Search for the cell housing the specified text and yield its (X, Y) center coordinate. 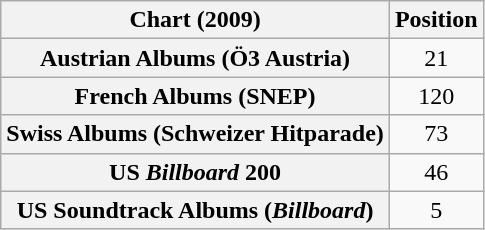
120 (436, 96)
Swiss Albums (Schweizer Hitparade) (196, 134)
46 (436, 172)
Chart (2009) (196, 20)
5 (436, 210)
US Soundtrack Albums (Billboard) (196, 210)
21 (436, 58)
US Billboard 200 (196, 172)
Position (436, 20)
73 (436, 134)
French Albums (SNEP) (196, 96)
Austrian Albums (Ö3 Austria) (196, 58)
